Return [X, Y] of the center of cell containing provided text 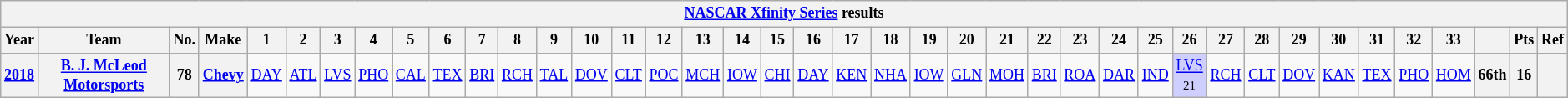
B. J. McLeod Motorsports [104, 75]
12 [664, 40]
20 [967, 40]
No. [184, 40]
22 [1044, 40]
6 [448, 40]
CHI [777, 75]
7 [483, 40]
23 [1080, 40]
25 [1156, 40]
Chevy [223, 75]
KEN [852, 75]
10 [591, 40]
29 [1299, 40]
17 [852, 40]
Year [20, 40]
66th [1493, 75]
POC [664, 75]
26 [1189, 40]
KAN [1339, 75]
27 [1226, 40]
ATL [303, 75]
LVS21 [1189, 75]
LVS [337, 75]
8 [518, 40]
NASCAR Xfinity Series results [784, 13]
ROA [1080, 75]
IND [1156, 75]
14 [743, 40]
1 [266, 40]
Team [104, 40]
2018 [20, 75]
4 [374, 40]
18 [891, 40]
DAR [1119, 75]
13 [703, 40]
32 [1414, 40]
33 [1454, 40]
24 [1119, 40]
Pts [1525, 40]
GLN [967, 75]
15 [777, 40]
MCH [703, 75]
HOM [1454, 75]
MOH [1007, 75]
31 [1377, 40]
Make [223, 40]
30 [1339, 40]
28 [1262, 40]
TAL [554, 75]
11 [628, 40]
2 [303, 40]
NHA [891, 75]
5 [411, 40]
3 [337, 40]
19 [928, 40]
21 [1007, 40]
CAL [411, 75]
9 [554, 40]
78 [184, 75]
Ref [1553, 40]
